Capture the cell that displays the provided text and extract its (x, y) central coordinate. 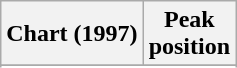
Chart (1997) (72, 34)
Peakposition (189, 34)
